Output the (X, Y) coordinate of the center of the cell containing the given text.  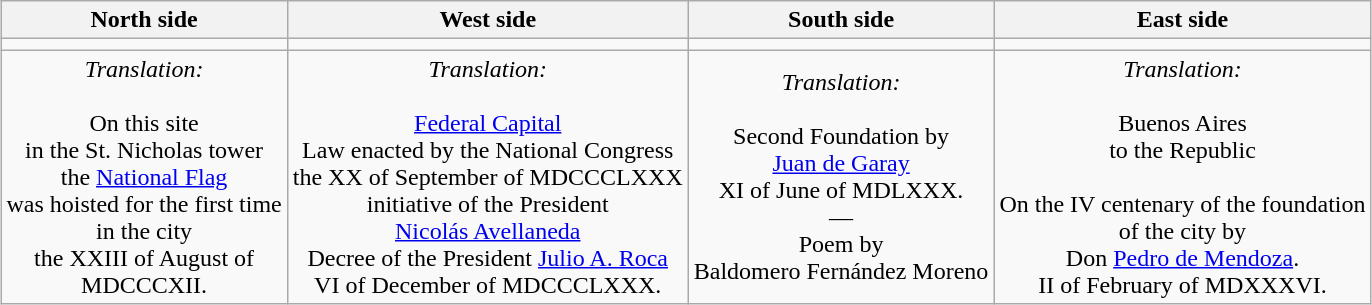
Translation: On this sitein the St. Nicholas towerthe National Flagwas hoisted for the first timein the citythe XXIII of August ofMDCCCXII. (144, 177)
West side (488, 20)
Translation:Buenos Airesto the RepublicOn the IV centenary of the foundationof the city byDon Pedro de Mendoza.II of February of MDXXXVI. (1182, 177)
South side (841, 20)
East side (1182, 20)
Translation:Second Foundation byJuan de GarayXI of June of MDLXXX.—Poem byBaldomero Fernández Moreno (841, 177)
North side (144, 20)
